Scan for the cell matching the given text and deliver its (x, y) coordinate at center. 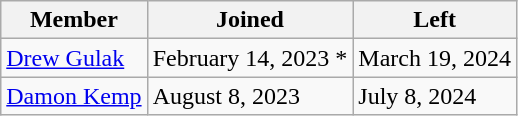
August 8, 2023 (250, 96)
Joined (250, 20)
July 8, 2024 (435, 96)
Member (74, 20)
Drew Gulak (74, 58)
Left (435, 20)
Damon Kemp (74, 96)
February 14, 2023 * (250, 58)
March 19, 2024 (435, 58)
